For the text-containing cell, return its midpoint in [x, y] coordinate format. 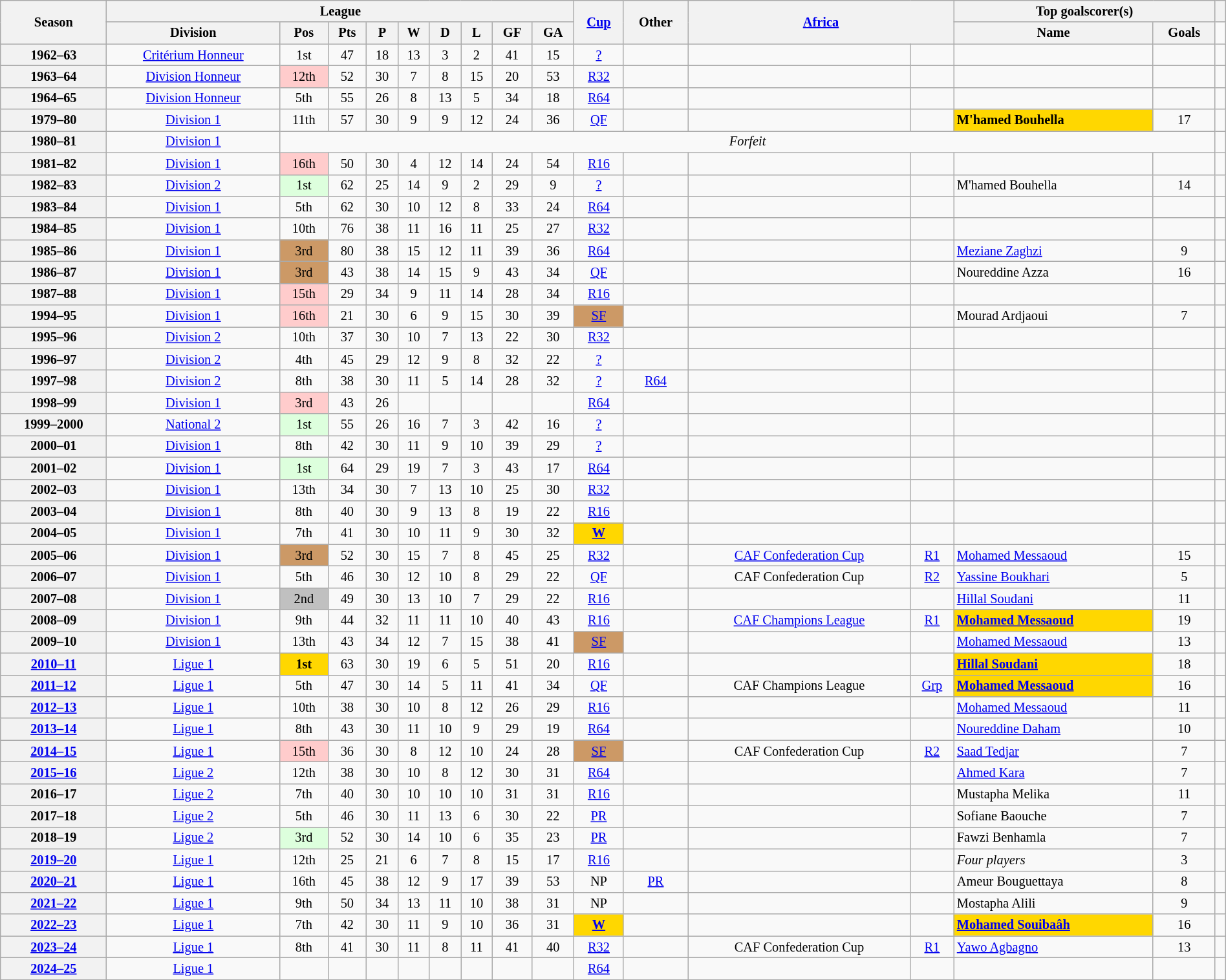
2004–05 [54, 533]
54 [554, 164]
35 [512, 838]
Cup [599, 22]
57 [347, 120]
Ameur Bouguettaya [1053, 882]
4th [304, 359]
National 2 [193, 425]
63 [347, 664]
2020–21 [54, 882]
P [383, 33]
1981–82 [54, 164]
GA [554, 33]
2021–22 [54, 903]
1962–63 [54, 55]
Critérium Honneur [193, 55]
2015–16 [54, 772]
2017–18 [54, 816]
4 [414, 164]
Pos [304, 33]
1963–64 [54, 76]
Mustapha Melika [1053, 794]
Noureddine Daham [1053, 729]
1964–65 [54, 98]
51 [512, 664]
80 [347, 251]
Ahmed Kara [1053, 772]
1995–96 [54, 337]
Other [656, 22]
L [477, 33]
2nd [304, 599]
Mourad Ardjaoui [1053, 316]
2006–07 [54, 577]
Four players [1053, 860]
2023–24 [54, 947]
League [340, 11]
Season [54, 22]
1982–83 [54, 186]
2022–23 [54, 925]
2008–09 [54, 621]
2003–04 [54, 511]
Africa [821, 22]
Name [1053, 33]
2000–01 [54, 446]
2001–02 [54, 468]
44 [347, 621]
1997–98 [54, 381]
1984–85 [54, 229]
Division [193, 33]
1983–84 [54, 207]
64 [347, 468]
1985–86 [54, 251]
Mostapha Alili [1053, 903]
Meziane Zaghzi [1053, 251]
Sofiane Baouche [1053, 816]
1994–95 [54, 316]
1999–2000 [54, 425]
Pts [347, 33]
27 [554, 229]
2018–19 [54, 838]
Fawzi Benhamla [1053, 838]
2010–11 [54, 664]
37 [347, 337]
D [445, 33]
1998–99 [54, 403]
Yassine Boukhari [1053, 577]
2009–10 [54, 642]
Mohamed Souibaâh [1053, 925]
Noureddine Azza [1053, 272]
2013–14 [54, 729]
Forfeit [747, 142]
1986–87 [54, 272]
Yawo Agbagno [1053, 947]
33 [512, 207]
2024–25 [54, 968]
1996–97 [54, 359]
1979–80 [54, 120]
2012–13 [54, 707]
23 [554, 838]
GF [512, 33]
1987–88 [54, 294]
2007–08 [54, 599]
Saad Tedjar [1053, 751]
2014–15 [54, 751]
2002–03 [54, 490]
Top goalscorer(s) [1085, 11]
49 [347, 599]
2019–20 [54, 860]
Grp [932, 686]
76 [347, 229]
Goals [1184, 33]
11th [304, 120]
2005–06 [54, 555]
1980–81 [54, 142]
2016–17 [54, 794]
2011–12 [54, 686]
